Scan for the cell matching the given text and deliver its (X, Y) coordinate at center. 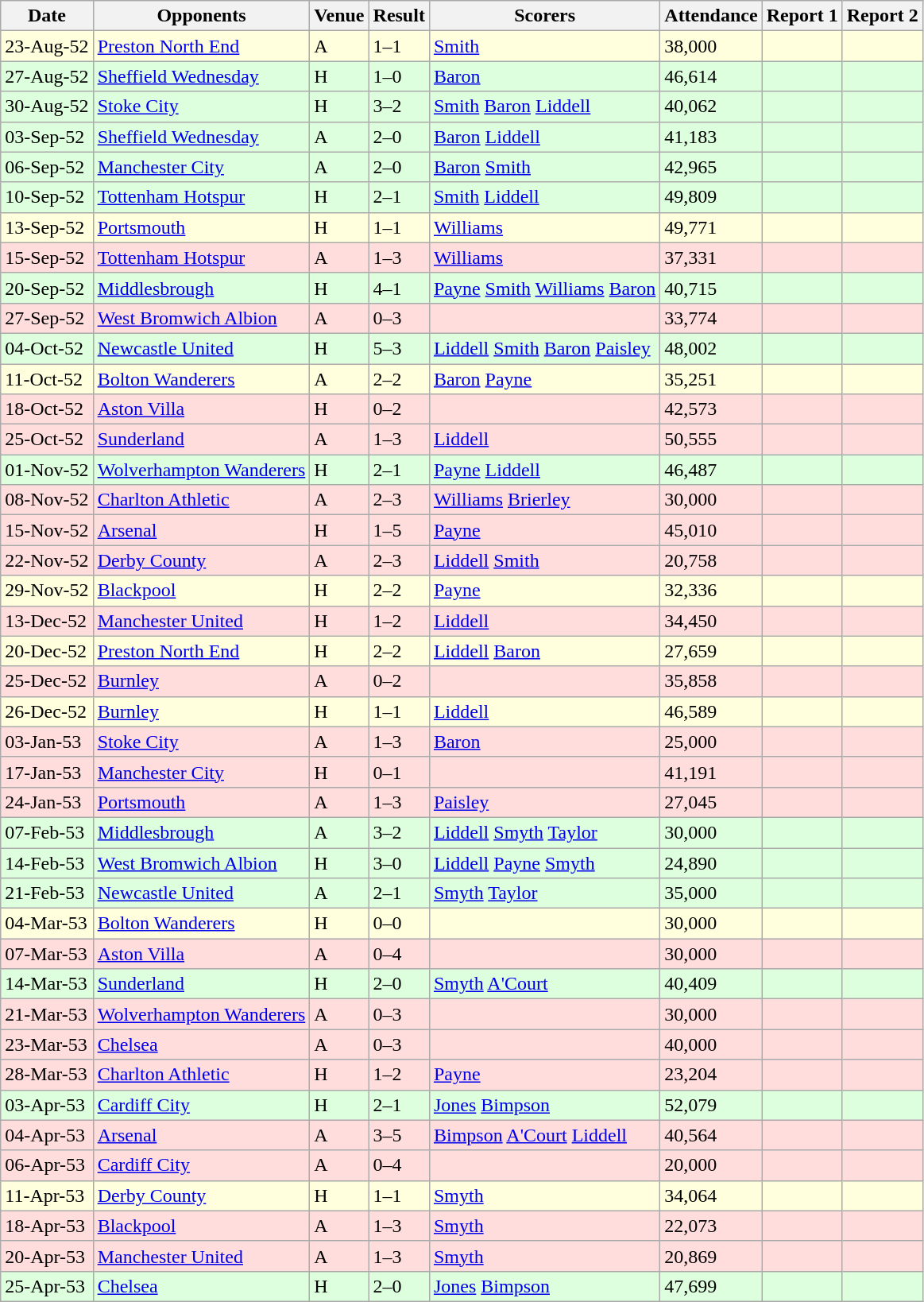
35,000 (711, 893)
25,000 (711, 742)
07-Mar-53 (47, 954)
49,771 (711, 227)
23-Aug-52 (47, 46)
42,965 (711, 167)
Bimpson A'Court Liddell (544, 1135)
15-Nov-52 (47, 530)
1–5 (399, 530)
42,573 (711, 409)
29-Nov-52 (47, 591)
07-Feb-53 (47, 832)
40,564 (711, 1135)
0–0 (399, 924)
15-Sep-52 (47, 258)
22,073 (711, 1226)
26-Dec-52 (47, 711)
40,062 (711, 107)
Baron Payne (544, 379)
52,079 (711, 1105)
27,045 (711, 802)
27,659 (711, 651)
Smith Baron Liddell (544, 107)
Paisley (544, 802)
Liddell Smith Baron Paisley (544, 348)
Venue (339, 16)
Report 1 (802, 16)
46,614 (711, 76)
Liddell Payne Smyth (544, 862)
20,758 (711, 560)
13-Dec-52 (47, 621)
20-Sep-52 (47, 288)
5–3 (399, 348)
41,183 (711, 137)
50,555 (711, 440)
35,251 (711, 379)
32,336 (711, 591)
06-Sep-52 (47, 167)
34,064 (711, 1195)
04-Apr-53 (47, 1135)
33,774 (711, 318)
Smyth A'Court (544, 984)
27-Aug-52 (47, 76)
23-Mar-53 (47, 1044)
03-Sep-52 (47, 137)
Liddell Smyth Taylor (544, 832)
Liddell Smith (544, 560)
Date (47, 16)
25-Dec-52 (47, 681)
18-Oct-52 (47, 409)
25-Apr-53 (47, 1286)
01-Nov-52 (47, 470)
20,000 (711, 1165)
Smyth Taylor (544, 893)
24,890 (711, 862)
Liddell Baron (544, 651)
Smith (544, 46)
Result (399, 16)
46,487 (711, 470)
25-Oct-52 (47, 440)
49,809 (711, 197)
Opponents (202, 16)
11-Apr-53 (47, 1195)
20-Apr-53 (47, 1256)
21-Feb-53 (47, 893)
Baron Smith (544, 167)
34,450 (711, 621)
Scorers (544, 16)
37,331 (711, 258)
3–0 (399, 862)
27-Sep-52 (47, 318)
10-Sep-52 (47, 197)
4–1 (399, 288)
47,699 (711, 1286)
38,000 (711, 46)
35,858 (711, 681)
Attendance (711, 16)
23,204 (711, 1075)
04-Oct-52 (47, 348)
Williams Brierley (544, 500)
48,002 (711, 348)
20,869 (711, 1256)
06-Apr-53 (47, 1165)
Payne Smith Williams Baron (544, 288)
40,409 (711, 984)
08-Nov-52 (47, 500)
17-Jan-53 (47, 772)
Payne Liddell (544, 470)
3–5 (399, 1135)
Baron Liddell (544, 137)
28-Mar-53 (47, 1075)
21-Mar-53 (47, 1014)
40,715 (711, 288)
22-Nov-52 (47, 560)
30-Aug-52 (47, 107)
14-Mar-53 (47, 984)
04-Mar-53 (47, 924)
40,000 (711, 1044)
11-Oct-52 (47, 379)
0–1 (399, 772)
Smith Liddell (544, 197)
03-Apr-53 (47, 1105)
46,589 (711, 711)
45,010 (711, 530)
1–0 (399, 76)
20-Dec-52 (47, 651)
03-Jan-53 (47, 742)
24-Jan-53 (47, 802)
Report 2 (882, 16)
18-Apr-53 (47, 1226)
14-Feb-53 (47, 862)
41,191 (711, 772)
13-Sep-52 (47, 227)
